From the cell containing the given text, extract its center point as [X, Y] coordinate. 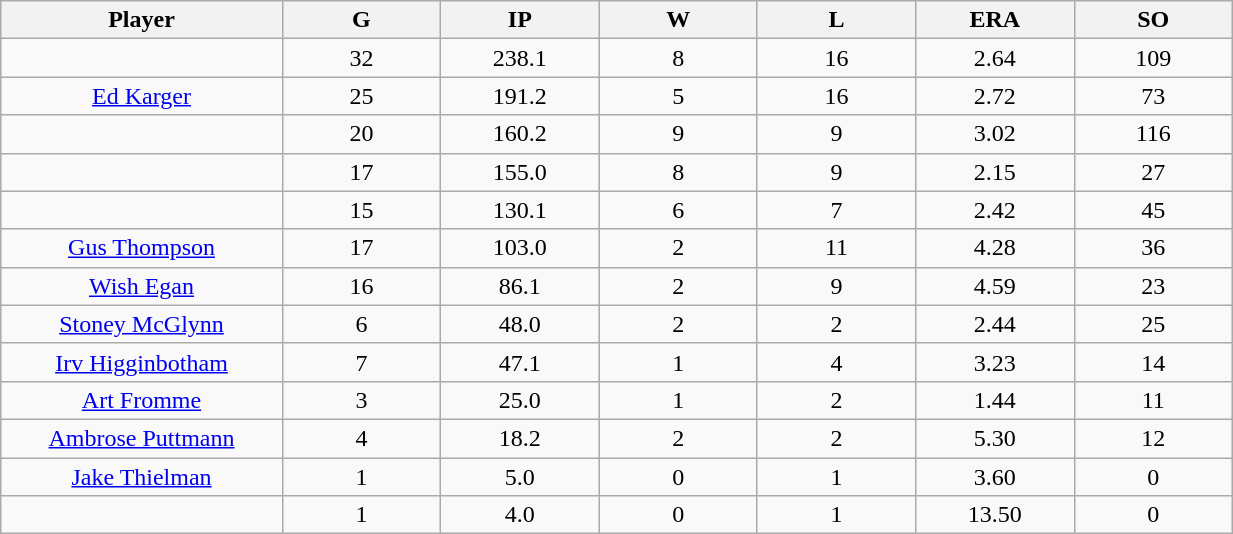
238.1 [520, 58]
W [678, 20]
103.0 [520, 248]
2.64 [995, 58]
32 [361, 58]
3.60 [995, 477]
5.30 [995, 438]
116 [1153, 134]
160.2 [520, 134]
14 [1153, 362]
73 [1153, 96]
1.44 [995, 400]
20 [361, 134]
Stoney McGlynn [142, 324]
3.02 [995, 134]
5 [678, 96]
ERA [995, 20]
Player [142, 20]
48.0 [520, 324]
36 [1153, 248]
4.28 [995, 248]
27 [1153, 172]
L [836, 20]
3 [361, 400]
155.0 [520, 172]
130.1 [520, 210]
3.23 [995, 362]
5.0 [520, 477]
Irv Higginbotham [142, 362]
23 [1153, 286]
Art Fromme [142, 400]
191.2 [520, 96]
109 [1153, 58]
47.1 [520, 362]
15 [361, 210]
Wish Egan [142, 286]
13.50 [995, 515]
12 [1153, 438]
SO [1153, 20]
86.1 [520, 286]
4.59 [995, 286]
Ed Karger [142, 96]
Gus Thompson [142, 248]
Ambrose Puttmann [142, 438]
25.0 [520, 400]
2.42 [995, 210]
IP [520, 20]
G [361, 20]
45 [1153, 210]
2.44 [995, 324]
Jake Thielman [142, 477]
4.0 [520, 515]
2.15 [995, 172]
18.2 [520, 438]
2.72 [995, 96]
